Scan for the cell matching the given text and deliver its (X, Y) coordinate at center. 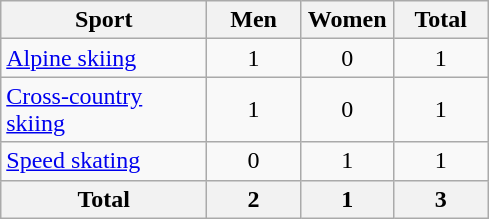
Women (347, 20)
Cross-country skiing (104, 110)
Speed skating (104, 161)
2 (254, 199)
Sport (104, 20)
3 (441, 199)
Alpine skiing (104, 58)
Men (254, 20)
